Return [x, y] of the center of cell containing provided text 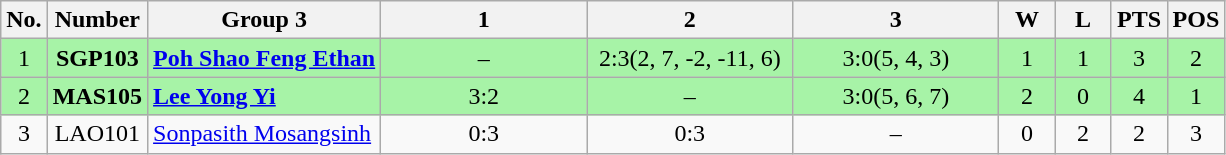
3:0(5, 6, 7) [896, 96]
Poh Shao Feng Ethan [264, 58]
POS [1196, 20]
SGP103 [97, 58]
4 [1139, 96]
MAS105 [97, 96]
2:3(2, 7, -2, -11, 6) [690, 58]
3:2 [484, 96]
L [1083, 20]
W [1027, 20]
Number [97, 20]
PTS [1139, 20]
Sonpasith Mosangsinh [264, 134]
Group 3 [264, 20]
No. [24, 20]
3:0(5, 4, 3) [896, 58]
Lee Yong Yi [264, 96]
LAO101 [97, 134]
